Return the (x, y) coordinate for the center point of the cell that contains the specified text.  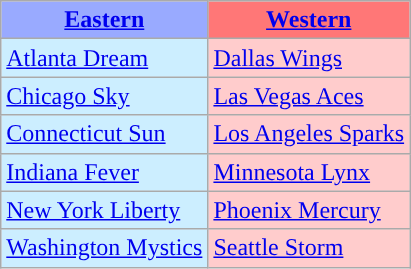
Atlanta Dream (104, 58)
Connecticut Sun (104, 134)
Seattle Storm (309, 248)
New York Liberty (104, 210)
Dallas Wings (309, 58)
Phoenix Mercury (309, 210)
Indiana Fever (104, 172)
Minnesota Lynx (309, 172)
Las Vegas Aces (309, 96)
Eastern (104, 20)
Los Angeles Sparks (309, 134)
Washington Mystics (104, 248)
Chicago Sky (104, 96)
Western (309, 20)
